Search for the cell housing the specified text and yield its [X, Y] center coordinate. 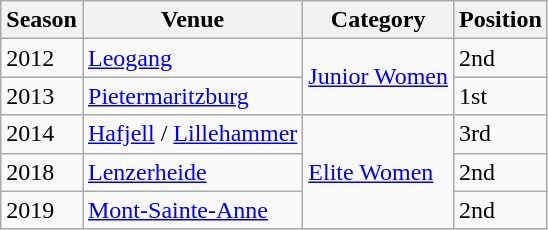
Category [378, 20]
Lenzerheide [192, 172]
Position [501, 20]
Season [42, 20]
2013 [42, 96]
3rd [501, 134]
1st [501, 96]
Hafjell / Lillehammer [192, 134]
2018 [42, 172]
Junior Women [378, 77]
Mont-Sainte-Anne [192, 210]
Venue [192, 20]
2019 [42, 210]
2012 [42, 58]
2014 [42, 134]
Elite Women [378, 172]
Leogang [192, 58]
Pietermaritzburg [192, 96]
